From the cell containing the given text, extract its center point as [X, Y] coordinate. 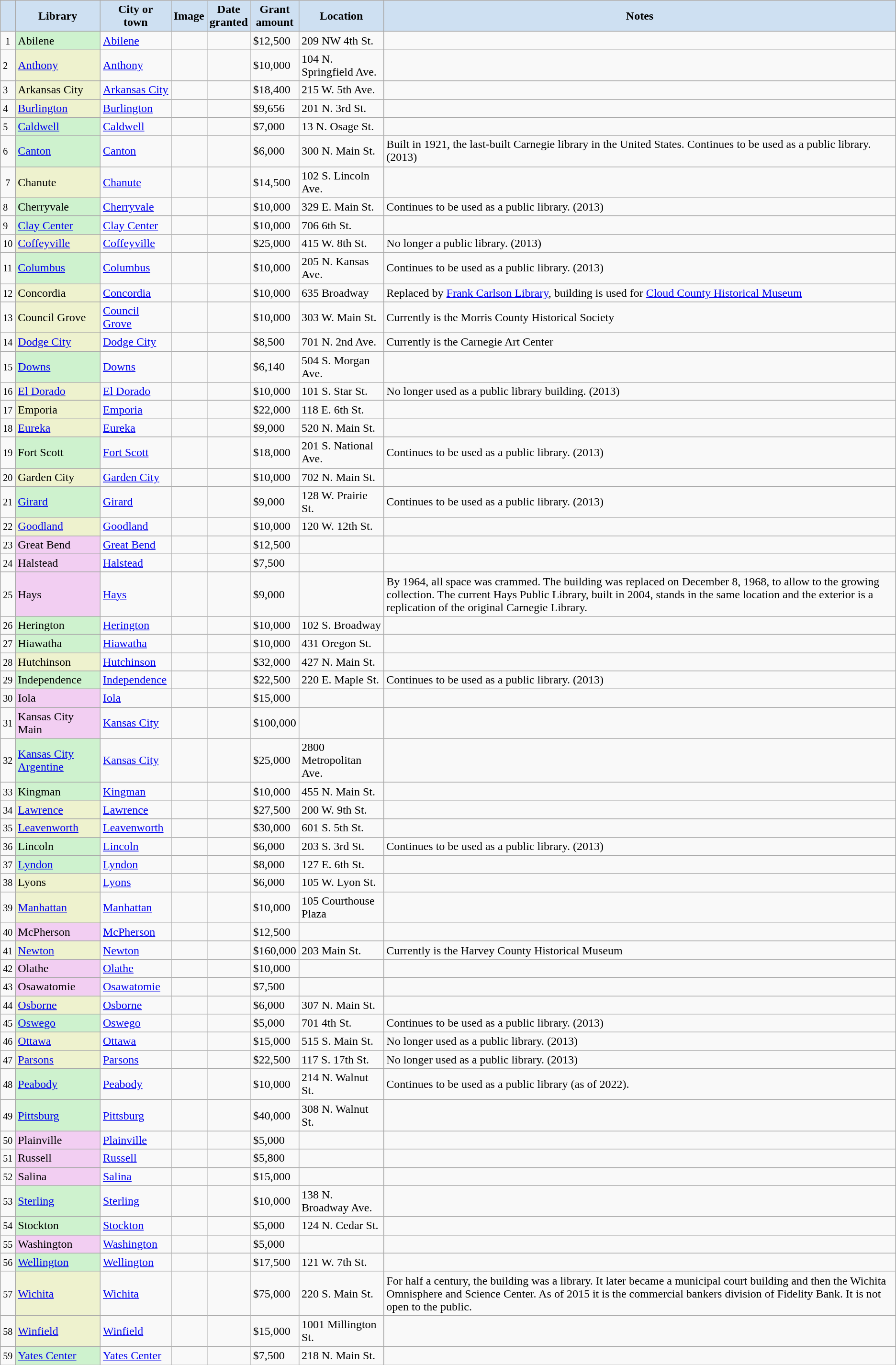
128 W. Prairie St. [341, 502]
4 [8, 108]
44 [8, 1005]
2 [8, 65]
102 S. Lincoln Ave. [341, 182]
455 N. Main St. [341, 792]
Dategranted [229, 16]
105 Courthouse Plaza [341, 907]
601 S. 5th St. [341, 828]
$18,400 [275, 90]
49 [8, 1115]
22 [8, 526]
101 S. Star St. [341, 392]
308 N. Walnut St. [341, 1115]
17 [8, 410]
702 N. Main St. [341, 477]
7 [8, 182]
105 W. Lyon St. [341, 883]
43 [8, 986]
47 [8, 1060]
25 [8, 594]
10 [8, 243]
431 Oregon St. [341, 643]
6 [8, 151]
701 4th St. [341, 1023]
215 W. 5th Ave. [341, 90]
205 N. Kansas Ave. [341, 268]
50 [8, 1140]
209 NW 4th St. [341, 41]
41 [8, 950]
27 [8, 643]
$75,000 [275, 1293]
Notes [639, 16]
138 N. Broadway Ave. [341, 1201]
52 [8, 1176]
300 N. Main St. [341, 151]
Image [189, 16]
Currently is the Carnegie Art Center [639, 342]
220 E. Maple St. [341, 680]
$160,000 [275, 950]
32 [8, 761]
$22,000 [275, 410]
Grantamount [275, 16]
104 N. Springfield Ave. [341, 65]
124 N. Cedar St. [341, 1226]
26 [8, 625]
City ortown [135, 16]
14 [8, 342]
Location [341, 16]
18 [8, 428]
515 S. Main St. [341, 1041]
$8,000 [275, 864]
203 Main St. [341, 950]
102 S. Broadway [341, 625]
5 [8, 126]
706 6th St. [341, 225]
$9,656 [275, 108]
38 [8, 883]
3 [8, 90]
34 [8, 810]
21 [8, 502]
329 E. Main St. [341, 207]
201 S. National Ave. [341, 453]
1 [8, 41]
12 [8, 292]
51 [8, 1158]
59 [8, 1355]
121 W. 7th St. [341, 1262]
No longer a public library. (2013) [639, 243]
214 N. Walnut St. [341, 1085]
15 [8, 367]
2800 Metropolitan Ave. [341, 761]
1001 Millington St. [341, 1331]
520 N. Main St. [341, 428]
36 [8, 846]
$27,500 [275, 810]
9 [8, 225]
635 Broadway [341, 292]
$7,000 [275, 126]
203 S. 3rd St. [341, 846]
201 N. 3rd St. [341, 108]
Kansas City Main [58, 723]
16 [8, 392]
Built in 1921, the last-built Carnegie library in the United States. Continues to be used as a public library. (2013) [639, 151]
31 [8, 723]
Library [58, 16]
35 [8, 828]
$32,000 [275, 662]
11 [8, 268]
Replaced by Frank Carlson Library, building is used for Cloud County Historical Museum [639, 292]
19 [8, 453]
200 W. 9th St. [341, 810]
53 [8, 1201]
48 [8, 1085]
30 [8, 698]
13 N. Osage St. [341, 126]
$40,000 [275, 1115]
45 [8, 1023]
57 [8, 1293]
$6,140 [275, 367]
504 S. Morgan Ave. [341, 367]
46 [8, 1041]
$8,500 [275, 342]
54 [8, 1226]
Continues to be used as a public library (as of 2022). [639, 1085]
220 S. Main St. [341, 1293]
118 E. 6th St. [341, 410]
218 N. Main St. [341, 1355]
303 W. Main St. [341, 318]
58 [8, 1331]
40 [8, 932]
Kansas City Argentine [58, 761]
427 N. Main St. [341, 662]
Currently is the Morris County Historical Society [639, 318]
Currently is the Harvey County Historical Museum [639, 950]
55 [8, 1244]
$17,500 [275, 1262]
56 [8, 1262]
24 [8, 563]
$18,000 [275, 453]
No longer used as a public library building. (2013) [639, 392]
29 [8, 680]
120 W. 12th St. [341, 526]
$30,000 [275, 828]
13 [8, 318]
37 [8, 864]
39 [8, 907]
117 S. 17th St. [341, 1060]
415 W. 8th St. [341, 243]
20 [8, 477]
42 [8, 968]
$5,800 [275, 1158]
33 [8, 792]
$14,500 [275, 182]
$100,000 [275, 723]
8 [8, 207]
307 N. Main St. [341, 1005]
28 [8, 662]
701 N. 2nd Ave. [341, 342]
127 E. 6th St. [341, 864]
23 [8, 545]
